For the text-containing cell, return its midpoint in [x, y] coordinate format. 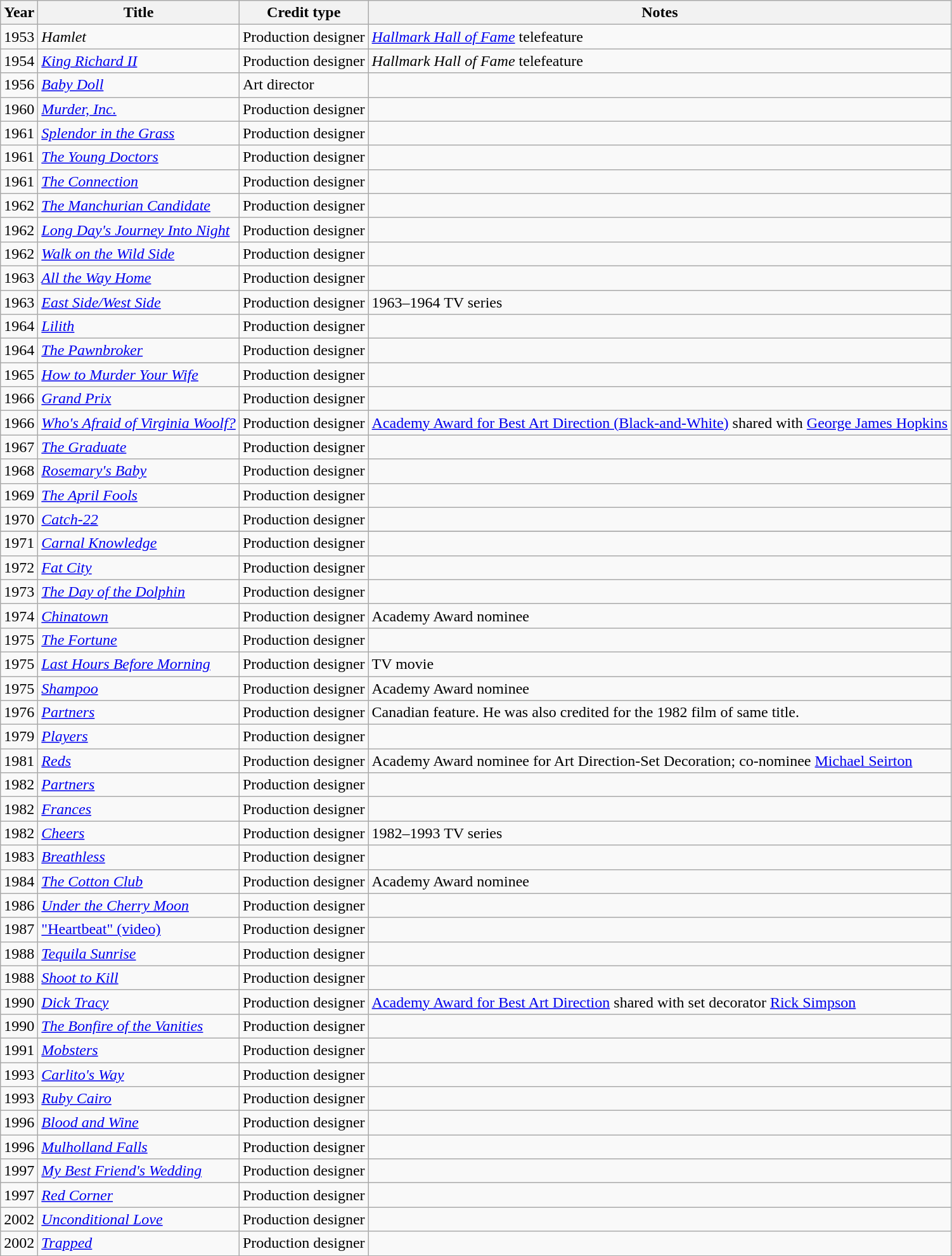
Rosemary's Baby [139, 471]
TV movie [660, 664]
Last Hours Before Morning [139, 664]
1974 [19, 616]
Title [139, 13]
1960 [19, 109]
Unconditional Love [139, 1219]
1987 [19, 929]
Chinatown [139, 616]
Murder, Inc. [139, 109]
Credit type [304, 13]
Long Day's Journey Into Night [139, 230]
Under the Cherry Moon [139, 905]
Canadian feature. He was also credited for the 1982 film of same title. [660, 713]
Frances [139, 809]
1983 [19, 857]
Trapped [139, 1243]
1953 [19, 37]
1982–1993 TV series [660, 833]
Year [19, 13]
Dick Tracy [139, 1002]
East Side/West Side [139, 302]
Ruby Cairo [139, 1099]
Carlito's Way [139, 1075]
Tequila Sunrise [139, 954]
1984 [19, 881]
How to Murder Your Wife [139, 375]
1976 [19, 713]
Academy Award nominee for Art Direction-Set Decoration; co-nominee Michael Seirton [660, 761]
1991 [19, 1050]
Fat City [139, 567]
Who's Afraid of Virginia Woolf? [139, 423]
Cheers [139, 833]
1967 [19, 447]
The Bonfire of the Vanities [139, 1026]
Lilith [139, 327]
1973 [19, 592]
1956 [19, 85]
The Manchurian Candidate [139, 205]
All the Way Home [139, 278]
1972 [19, 567]
Grand Prix [139, 399]
Breathless [139, 857]
Red Corner [139, 1195]
The Pawnbroker [139, 351]
Blood and Wine [139, 1123]
The Cotton Club [139, 881]
Academy Award for Best Art Direction (Black-and-White) shared with George James Hopkins [660, 423]
Players [139, 737]
"Heartbeat" (video) [139, 929]
Reds [139, 761]
Baby Doll [139, 85]
1986 [19, 905]
Shoot to Kill [139, 978]
1954 [19, 61]
The Day of the Dolphin [139, 592]
1971 [19, 543]
Mulholland Falls [139, 1147]
1963–1964 TV series [660, 302]
1970 [19, 519]
Catch-22 [139, 519]
My Best Friend's Wedding [139, 1171]
Academy Award for Best Art Direction shared with set decorator Rick Simpson [660, 1002]
Walk on the Wild Side [139, 254]
Carnal Knowledge [139, 543]
Notes [660, 13]
Mobsters [139, 1050]
The Young Doctors [139, 157]
The April Fools [139, 495]
1981 [19, 761]
Hamlet [139, 37]
Shampoo [139, 688]
1965 [19, 375]
1969 [19, 495]
Splendor in the Grass [139, 133]
The Graduate [139, 447]
1968 [19, 471]
The Connection [139, 181]
Art director [304, 85]
1979 [19, 737]
King Richard II [139, 61]
The Fortune [139, 640]
